Identify which cell holds the provided text, then report its [X, Y] central coordinate. 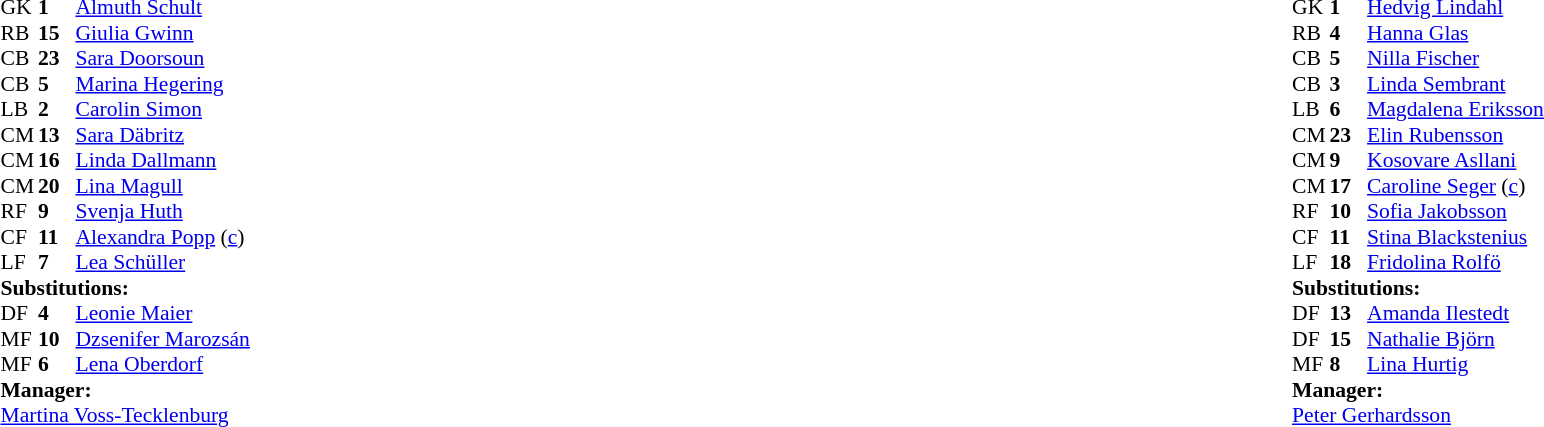
16 [57, 161]
Amanda Ilestedt [1456, 313]
Linda Sembrant [1456, 84]
Hanna Glas [1456, 33]
Alexandra Popp (c) [163, 237]
Magdalena Eriksson [1456, 109]
Giulia Gwinn [163, 33]
Nathalie Björn [1456, 339]
17 [1349, 186]
Leonie Maier [163, 313]
Nilla Fischer [1456, 59]
Lea Schüller [163, 263]
18 [1349, 263]
20 [57, 186]
Dzsenifer Marozsán [163, 339]
Stina Blackstenius [1456, 237]
Elin Rubensson [1456, 135]
Svenja Huth [163, 211]
Lina Hurtig [1456, 365]
Marina Hegering [163, 84]
Fridolina Rolfö [1456, 263]
3 [1349, 84]
Sofia Jakobsson [1456, 211]
2 [57, 109]
Caroline Seger (c) [1456, 186]
Carolin Simon [163, 109]
Lina Magull [163, 186]
7 [57, 263]
Linda Dallmann [163, 161]
Sara Däbritz [163, 135]
8 [1349, 365]
Sara Doorsoun [163, 59]
Lena Oberdorf [163, 365]
Kosovare Asllani [1456, 161]
